Return the (X, Y) coordinate for the center point of the cell that contains the specified text.  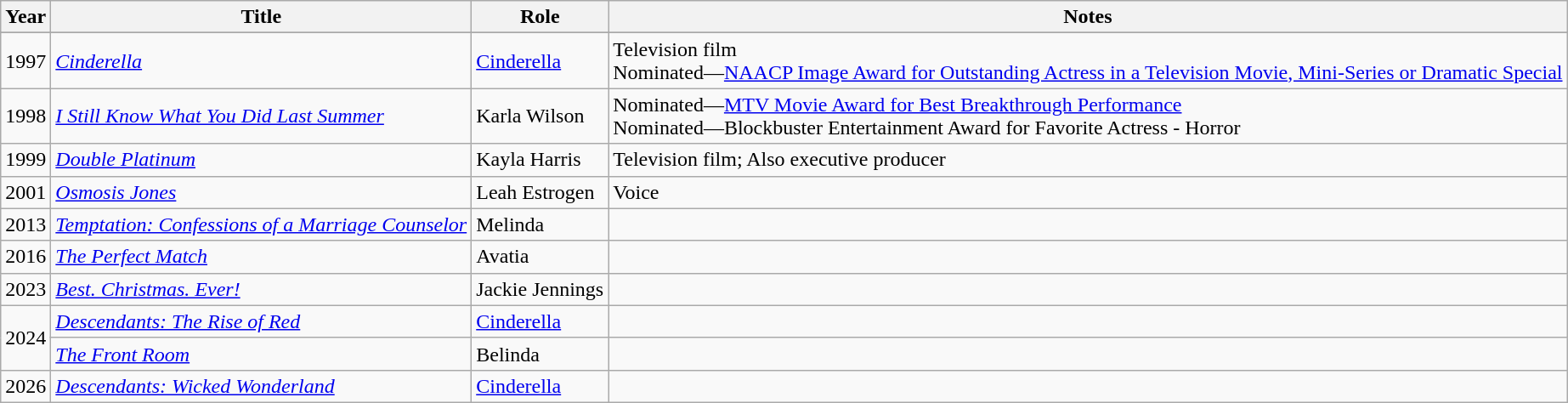
I Still Know What You Did Last Summer (262, 116)
Descendants: The Rise of Red (262, 321)
2023 (25, 289)
Descendants: Wicked Wonderland (262, 386)
1999 (25, 160)
Melinda (541, 224)
Nominated—MTV Movie Award for Best Breakthrough PerformanceNominated—Blockbuster Entertainment Award for Favorite Actress - Horror (1088, 116)
1997 (25, 61)
Voice (1088, 192)
2024 (25, 338)
1998 (25, 116)
Belinda (541, 354)
Double Platinum (262, 160)
Role (541, 17)
Title (262, 17)
Year (25, 17)
2026 (25, 386)
2001 (25, 192)
2016 (25, 257)
Television filmNominated—NAACP Image Award for Outstanding Actress in a Television Movie, Mini-Series or Dramatic Special (1088, 61)
Osmosis Jones (262, 192)
Avatia (541, 257)
Kayla Harris (541, 160)
The Front Room (262, 354)
Jackie Jennings (541, 289)
Television film; Also executive producer (1088, 160)
Karla Wilson (541, 116)
Leah Estrogen (541, 192)
Notes (1088, 17)
Temptation: Confessions of a Marriage Counselor (262, 224)
2013 (25, 224)
Best. Christmas. Ever! (262, 289)
The Perfect Match (262, 257)
